For the text-containing cell, return its midpoint in [x, y] coordinate format. 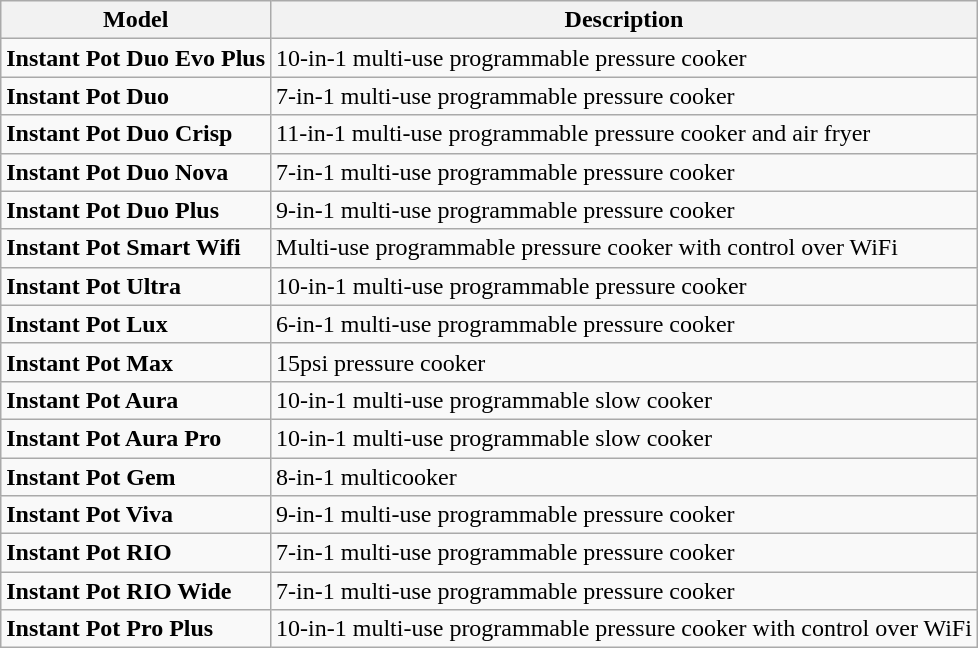
Instant Pot RIO Wide [136, 591]
15psi pressure cooker [624, 362]
Instant Pot Gem [136, 477]
Instant Pot Duo Crisp [136, 134]
Instant Pot Aura Pro [136, 438]
Instant Pot Duo [136, 96]
Instant Pot Aura [136, 400]
Instant Pot Ultra [136, 286]
Instant Pot Smart Wifi [136, 248]
Instant Pot Pro Plus [136, 629]
Instant Pot Duo Plus [136, 210]
Instant Pot Max [136, 362]
8-in-1 multicooker [624, 477]
Instant Pot Duo Nova [136, 172]
Instant Pot Lux [136, 324]
Description [624, 20]
10-in-1 multi-use programmable pressure cooker with control over WiFi [624, 629]
Instant Pot RIO [136, 553]
Multi-use programmable pressure cooker with control over WiFi [624, 248]
Instant Pot Duo Evo Plus [136, 58]
6-in-1 multi-use programmable pressure cooker [624, 324]
11-in-1 multi-use programmable pressure cooker and air fryer [624, 134]
Instant Pot Viva [136, 515]
Model [136, 20]
